Output the [x, y] coordinate of the center of the cell containing the given text.  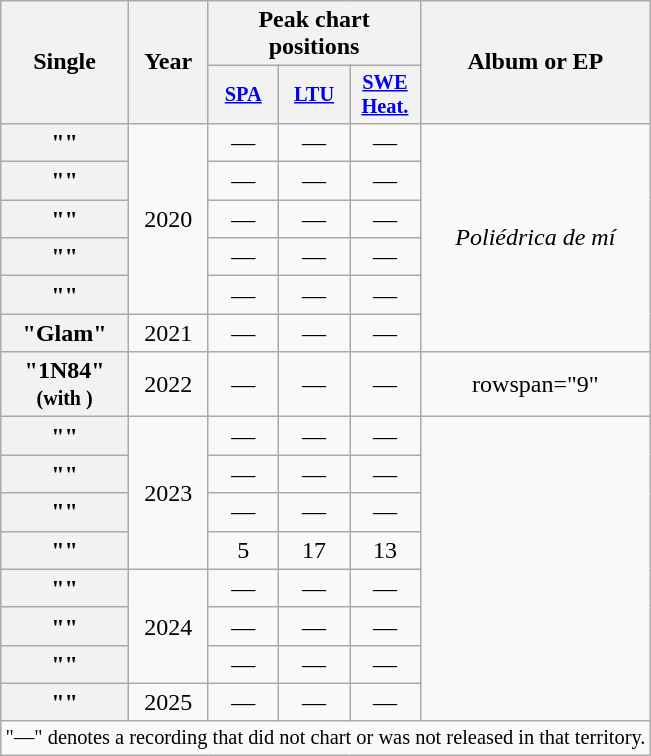
Peak chart positions [314, 34]
2022 [168, 384]
17 [314, 550]
2023 [168, 493]
"1N84"(with ) [65, 384]
5 [244, 550]
Album or EP [535, 62]
2021 [168, 333]
LTU [314, 95]
2020 [168, 218]
rowspan="9" [535, 384]
"—" denotes a recording that did not chart or was not released in that territory. [326, 738]
2024 [168, 626]
Single [65, 62]
13 [386, 550]
Poliédrica de mí [535, 237]
2025 [168, 702]
SPA [244, 95]
"Glam" [65, 333]
Year [168, 62]
SWEHeat. [386, 95]
